For the text-containing cell, return its midpoint in (x, y) coordinate format. 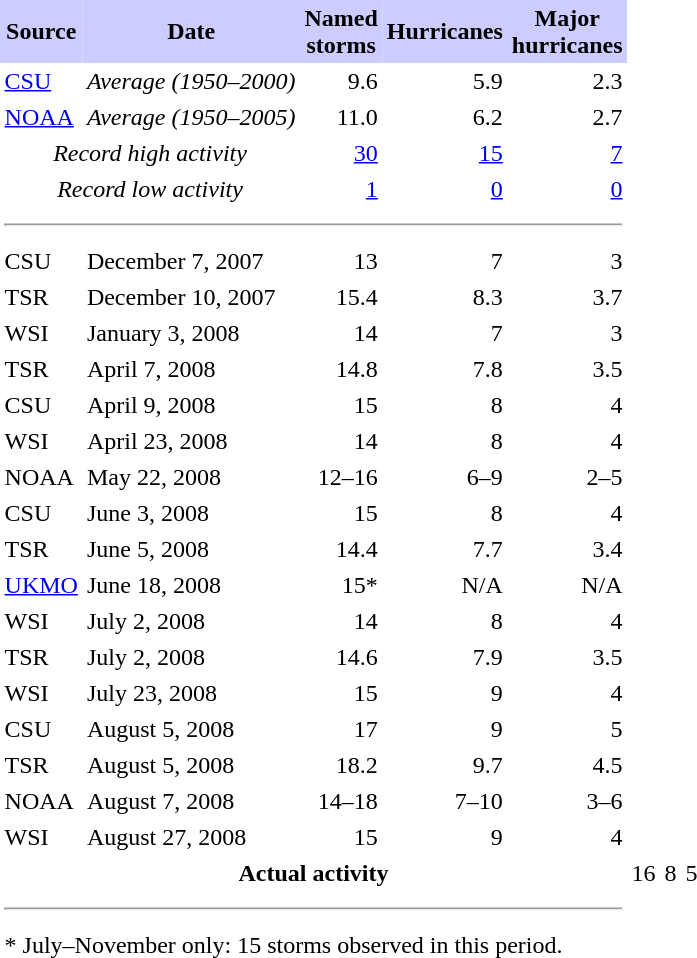
5.9 (444, 81)
2–5 (567, 477)
December 7, 2007 (191, 261)
6–9 (444, 477)
Majorhurricanes (567, 32)
June 3, 2008 (191, 513)
4.5 (567, 765)
UKMO (41, 585)
16 (644, 873)
1 (341, 189)
12–16 (341, 477)
8.3 (444, 297)
14.8 (341, 369)
13 (341, 261)
Record low activity (150, 189)
30 (341, 153)
June 5, 2008 (191, 549)
Record high activity (150, 153)
7.8 (444, 369)
3.4 (567, 549)
5 (567, 729)
Namedstorms (341, 32)
August 7, 2008 (191, 801)
6.2 (444, 117)
May 22, 2008 (191, 477)
14–18 (341, 801)
18.2 (341, 765)
14.6 (341, 657)
Date (191, 32)
9.7 (444, 765)
2.7 (567, 117)
Average (1950–2000) (191, 81)
July 23, 2008 (191, 693)
11.0 (341, 117)
15* (341, 585)
Hurricanes (444, 32)
3–6 (567, 801)
June 18, 2008 (191, 585)
December 10, 2007 (191, 297)
2.3 (567, 81)
7–10 (444, 801)
April 23, 2008 (191, 441)
14.4 (341, 549)
15.4 (341, 297)
January 3, 2008 (191, 333)
Average (1950–2005) (191, 117)
17 (341, 729)
9.6 (341, 81)
April 9, 2008 (191, 405)
April 7, 2008 (191, 369)
Actual activity (314, 873)
7.9 (444, 657)
7.7 (444, 549)
Source (41, 32)
3.7 (567, 297)
August 27, 2008 (191, 837)
